For the text-containing cell, return its midpoint in [x, y] coordinate format. 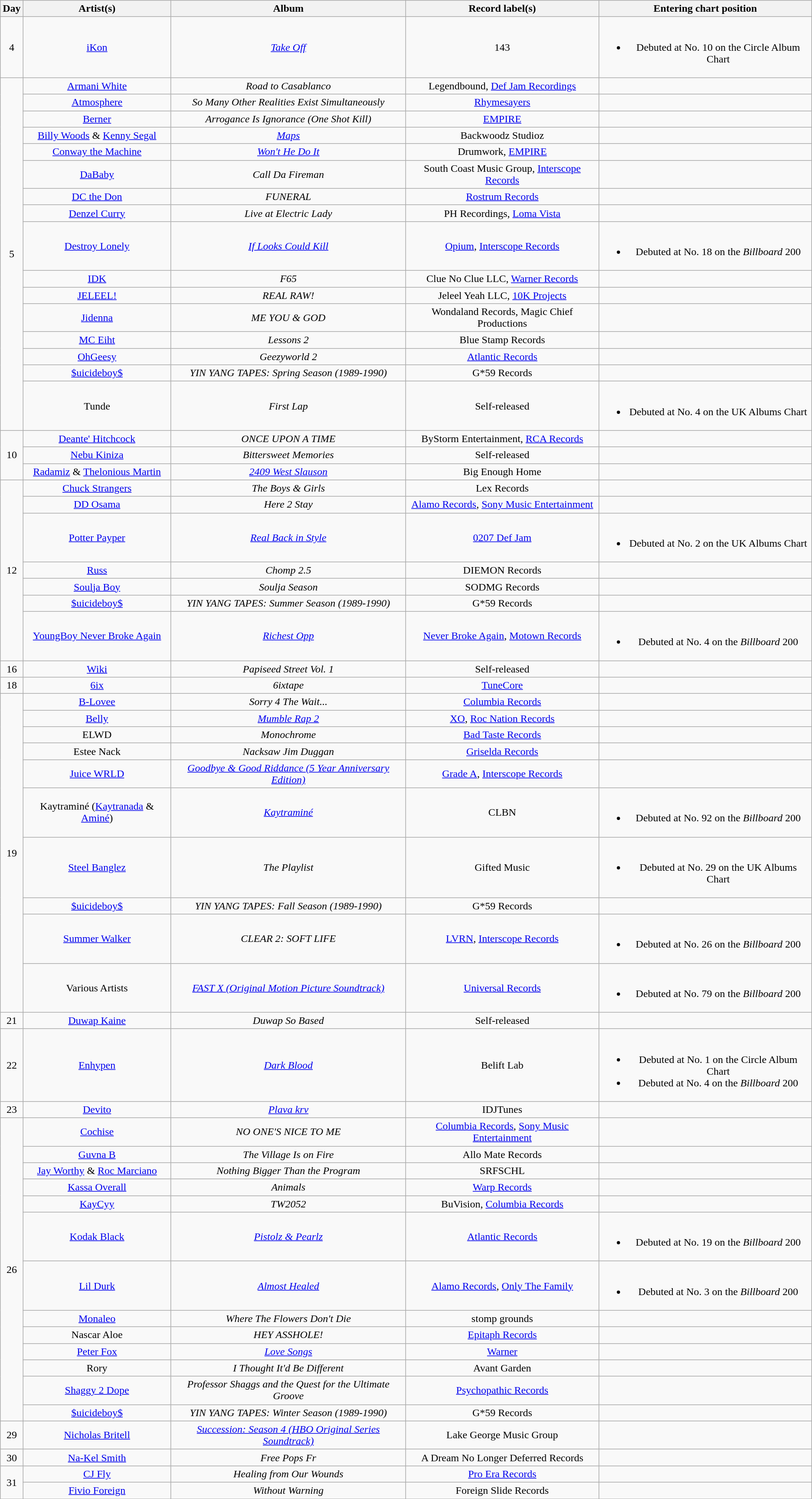
Debuted at No. 79 on the Billboard 200 [705, 987]
Estee Nack [97, 751]
YoungBoy Never Broke Again [97, 636]
Shaggy 2 Dope [97, 1390]
EMPIRE [502, 119]
Potter Payper [97, 537]
Duwap Kaine [97, 1020]
Russ [97, 570]
The Boys & Girls [288, 488]
Big Enough Home [502, 472]
KayCyy [97, 1204]
XO, Roc Nation Records [502, 718]
Columbia Records [502, 702]
Chuck Strangers [97, 488]
Atmosphere [97, 102]
Clue No Clue LLC, Warner Records [502, 279]
Columbia Records, Sony Music Entertainment [502, 1132]
6ixtape [288, 686]
Bad Taste Records [502, 735]
26 [12, 1269]
2409 West Slauson [288, 472]
So Many Other Realities Exist Simultaneously [288, 102]
CJ Fly [97, 1474]
Debuted at No. 29 on the UK Albums Chart [705, 867]
The Playlist [288, 867]
Rostrum Records [502, 197]
18 [12, 686]
Alamo Records, Sony Music Entertainment [502, 505]
NO ONE'S NICE TO ME [288, 1132]
Psychopathic Records [502, 1390]
Album [288, 9]
Without Warning [288, 1490]
Wondaland Records, Magic Chief Productions [502, 318]
Love Songs [288, 1351]
Wiki [97, 669]
Summer Walker [97, 939]
Almost Healed [288, 1286]
Na-Kel Smith [97, 1457]
10 [12, 455]
Gifted Music [502, 867]
Allo Mate Records [502, 1155]
South Coast Music Group, Interscope Records [502, 174]
Day [12, 9]
HEY ASSHOLE! [288, 1335]
Debuted at No. 4 on the UK Albums Chart [705, 406]
FAST X (Original Motion Picture Soundtrack) [288, 987]
Juice WRLD [97, 774]
Papiseed Street Vol. 1 [288, 669]
Arrogance Is Ignorance (One Shot Kill) [288, 119]
Warp Records [502, 1187]
ONCE UPON A TIME [288, 439]
Blue Stamp Records [502, 340]
Berner [97, 119]
Lex Records [502, 488]
Griselda Records [502, 751]
Entering chart position [705, 9]
29 [12, 1435]
Devito [97, 1109]
If Looks Could Kill [288, 246]
Monaleo [97, 1319]
YIN YANG TAPES: Spring Season (1989-1990) [288, 373]
Pro Era Records [502, 1474]
Call Da Fireman [288, 174]
Debuted at No. 2 on the UK Albums Chart [705, 537]
Avant Garden [502, 1368]
Jeleel Yeah LLC, 10K Projects [502, 295]
ByStorm Entertainment, RCA Records [502, 439]
Soulja Season [288, 587]
Debuted at No. 1 on the Circle Album ChartDebuted at No. 4 on the Billboard 200 [705, 1065]
Guvna B [97, 1155]
Lil Durk [97, 1286]
Legendbound, Def Jam Recordings [502, 86]
6ix [97, 686]
30 [12, 1457]
SRFSCHL [502, 1171]
Belly [97, 718]
CLEAR 2: SOFT LIFE [288, 939]
TW2052 [288, 1204]
Cochise [97, 1132]
Bittersweet Memories [288, 455]
19 [12, 853]
Monochrome [288, 735]
Jidenna [97, 318]
Nacksaw Jim Duggan [288, 751]
Kodak Black [97, 1237]
Billy Woods & Kenny Segal [97, 135]
Jay Worthy & Roc Marciano [97, 1171]
IDJTunes [502, 1109]
Free Pops Fr [288, 1457]
ME YOU & GOD [288, 318]
Professor Shaggs and the Quest for the Ultimate Groove [288, 1390]
BuVision, Columbia Records [502, 1204]
DaBaby [97, 174]
IDK [97, 279]
Conway the Machine [97, 152]
Nascar Aloe [97, 1335]
MC Eiht [97, 340]
Animals [288, 1187]
Alamo Records, Only The Family [502, 1286]
Opium, Interscope Records [502, 246]
Armani White [97, 86]
Debuted at No. 10 on the Circle Album Chart [705, 47]
0207 Def Jam [502, 537]
Never Broke Again, Motown Records [502, 636]
Real Back in Style [288, 537]
22 [12, 1065]
Mumble Rap 2 [288, 718]
Here 2 Stay [288, 505]
Denzel Curry [97, 213]
YIN YANG TAPES: Fall Season (1989-1990) [288, 906]
OhGeesy [97, 357]
Chomp 2.5 [288, 570]
Richest Opp [288, 636]
Kaytraminé [288, 812]
Debuted at No. 19 on the Billboard 200 [705, 1237]
Maps [288, 135]
Dark Blood [288, 1065]
12 [12, 570]
Debuted at No. 3 on the Billboard 200 [705, 1286]
Won't He Do It [288, 152]
First Lap [288, 406]
Road to Casablanco [288, 86]
Universal Records [502, 987]
Foreign Slide Records [502, 1490]
Debuted at No. 4 on the Billboard 200 [705, 636]
Debuted at No. 92 on the Billboard 200 [705, 812]
Nothing Bigger Than the Program [288, 1171]
Debuted at No. 18 on the Billboard 200 [705, 246]
FUNERAL [288, 197]
Peter Fox [97, 1351]
YIN YANG TAPES: Winter Season (1989-1990) [288, 1413]
Goodbye & Good Riddance (5 Year Anniversary Edition) [288, 774]
The Village Is on Fire [288, 1155]
REAL RAW! [288, 295]
Plava krv [288, 1109]
PH Recordings, Loma Vista [502, 213]
143 [502, 47]
YIN YANG TAPES: Summer Season (1989-1990) [288, 603]
Live at Electric Lady [288, 213]
Kassa Overall [97, 1187]
Destroy Lonely [97, 246]
Tunde [97, 406]
Various Artists [97, 987]
Radamiz & Thelonious Martin [97, 472]
DC the Don [97, 197]
Duwap So Based [288, 1020]
Where The Flowers Don't Die [288, 1319]
4 [12, 47]
A Dream No Longer Deferred Records [502, 1457]
TuneCore [502, 686]
Kaytraminé (Kaytranada & Aminé) [97, 812]
Record label(s) [502, 9]
F65 [288, 279]
stomp grounds [502, 1319]
Pistolz & Pearlz [288, 1237]
5 [12, 254]
Artist(s) [97, 9]
16 [12, 669]
Drumwork, EMPIRE [502, 152]
I Thought It'd Be Different [288, 1368]
SODMG Records [502, 587]
JELEEL! [97, 295]
DIEMON Records [502, 570]
DD Osama [97, 505]
Succession: Season 4 (HBO Original Series Soundtrack) [288, 1435]
23 [12, 1109]
Grade A, Interscope Records [502, 774]
Nicholas Britell [97, 1435]
LVRN, Interscope Records [502, 939]
Sorry 4 The Wait... [288, 702]
31 [12, 1482]
Belift Lab [502, 1065]
Nebu Kiniza [97, 455]
CLBN [502, 812]
Lake George Music Group [502, 1435]
Healing from Our Wounds [288, 1474]
21 [12, 1020]
Take Off [288, 47]
Steel Banglez [97, 867]
Enhypen [97, 1065]
Fivio Foreign [97, 1490]
Rhymesayers [502, 102]
Epitaph Records [502, 1335]
iKon [97, 47]
Rory [97, 1368]
Debuted at No. 26 on the Billboard 200 [705, 939]
B-Lovee [97, 702]
Lessons 2 [288, 340]
Deante' Hitchcock [97, 439]
Warner [502, 1351]
Backwoodz Studioz [502, 135]
Geezyworld 2 [288, 357]
ELWD [97, 735]
Soulja Boy [97, 587]
